Pinpoint the cell where the given text exists, returning its (X, Y) midpoint coordinate. 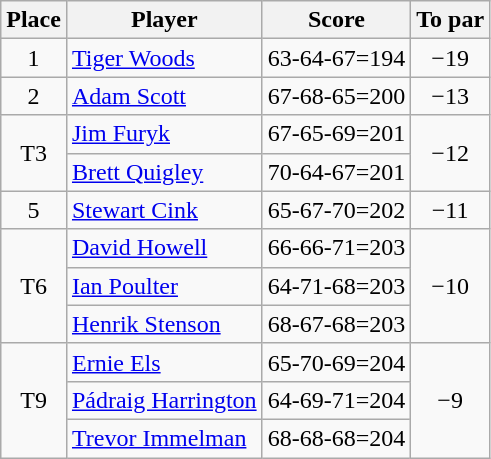
67-65-69=201 (336, 134)
2 (34, 96)
Ian Poulter (164, 286)
−12 (450, 153)
−19 (450, 58)
T6 (34, 286)
Tiger Woods (164, 58)
−9 (450, 400)
63-64-67=194 (336, 58)
67-68-65=200 (336, 96)
65-67-70=202 (336, 210)
To par (450, 20)
T9 (34, 400)
Stewart Cink (164, 210)
1 (34, 58)
−13 (450, 96)
65-70-69=204 (336, 362)
Pádraig Harrington (164, 400)
64-69-71=204 (336, 400)
Score (336, 20)
Player (164, 20)
Adam Scott (164, 96)
T3 (34, 153)
−11 (450, 210)
−10 (450, 286)
68-68-68=204 (336, 438)
Henrik Stenson (164, 324)
Place (34, 20)
66-66-71=203 (336, 248)
Jim Furyk (164, 134)
Brett Quigley (164, 172)
Ernie Els (164, 362)
64-71-68=203 (336, 286)
David Howell (164, 248)
68-67-68=203 (336, 324)
5 (34, 210)
70-64-67=201 (336, 172)
Trevor Immelman (164, 438)
